Find where the given text appears and provide that cell's center as (x, y) coordinate. 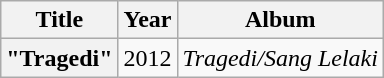
2012 (148, 58)
Album (280, 20)
Year (148, 20)
Tragedi/Sang Lelaki (280, 58)
Title (60, 20)
"Tragedi" (60, 58)
